Capture the cell that displays the provided text and extract its [x, y] central coordinate. 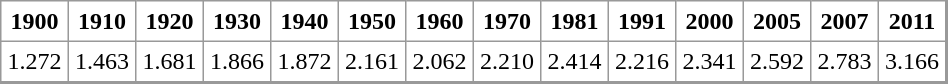
2.216 [642, 62]
1.866 [237, 62]
2.341 [710, 62]
1.681 [170, 62]
1981 [575, 21]
1.272 [35, 62]
1910 [102, 21]
2.592 [777, 62]
2.414 [575, 62]
2005 [777, 21]
1940 [305, 21]
1920 [170, 21]
3.166 [912, 62]
2007 [845, 21]
1.872 [305, 62]
1960 [440, 21]
2.210 [507, 62]
2.783 [845, 62]
1900 [35, 21]
2011 [912, 21]
2.161 [372, 62]
2.062 [440, 62]
1.463 [102, 62]
2000 [710, 21]
1950 [372, 21]
1991 [642, 21]
1970 [507, 21]
1930 [237, 21]
